Find where the given text appears and provide that cell's center as [X, Y] coordinate. 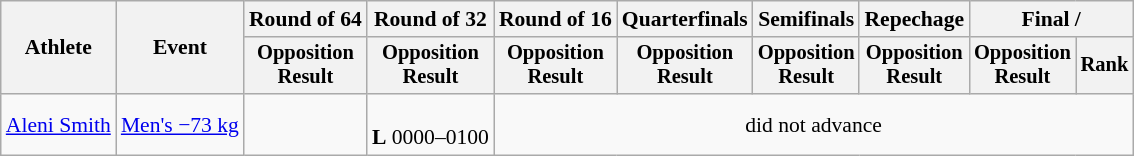
Round of 32 [430, 19]
Final / [1051, 19]
Quarterfinals [685, 19]
Round of 64 [306, 19]
Rank [1105, 66]
Athlete [58, 48]
Aleni Smith [58, 124]
Event [180, 48]
Round of 16 [556, 19]
Repechage [914, 19]
Men's −73 kg [180, 124]
Semifinals [806, 19]
did not advance [814, 124]
L 0000–0100 [430, 124]
